From the cell containing the given text, extract its center point as (X, Y) coordinate. 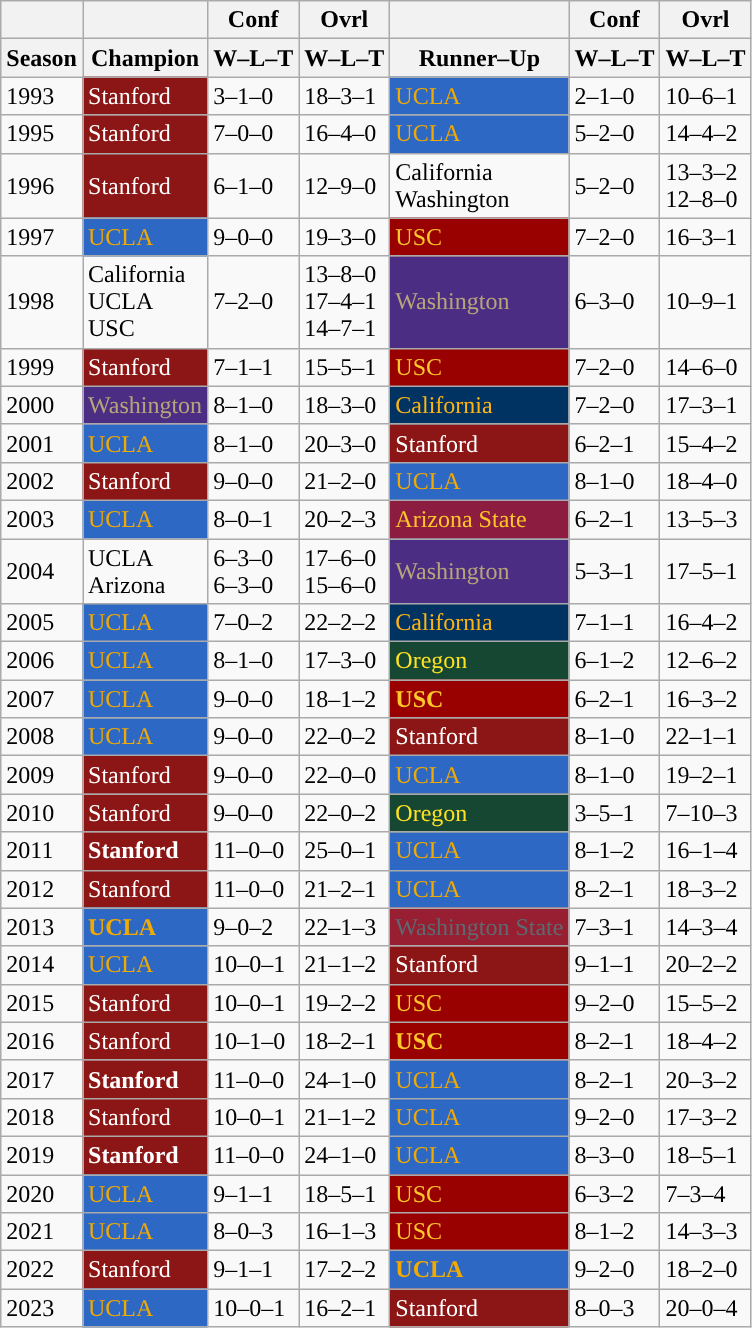
20–0–4 (706, 1308)
2000 (42, 405)
2003 (42, 519)
1996 (42, 186)
2015 (42, 1003)
15–5–2 (706, 1003)
6–3–0 (614, 302)
2005 (42, 623)
17–5–1 (706, 570)
10–9–1 (706, 302)
19–3–0 (344, 237)
6–1–0 (254, 186)
16–1–3 (344, 1232)
2010 (42, 813)
18–2–1 (344, 1041)
1993 (42, 96)
5–3–1 (614, 570)
7–3–4 (706, 1193)
1998 (42, 302)
18–3–1 (344, 96)
1995 (42, 134)
18–4–0 (706, 481)
3–1–0 (254, 96)
Runner–Up (480, 58)
18–1–2 (344, 699)
15–4–2 (706, 443)
2022 (42, 1270)
UCLAArizona (144, 570)
13–8–0 17–4–114–7–1 (344, 302)
10–6–1 (706, 96)
1997 (42, 237)
16–2–1 (344, 1308)
20–3–2 (706, 1079)
2017 (42, 1079)
1999 (42, 367)
2014 (42, 965)
25–0–1 (344, 851)
18–3–0 (344, 405)
17–3–1 (706, 405)
17–3–2 (706, 1117)
16–3–1 (706, 237)
2016 (42, 1041)
10–1–0 (254, 1041)
2018 (42, 1117)
12–9–0 (344, 186)
7–10–3 (706, 813)
Champion (144, 58)
22–1–3 (344, 927)
2023 (42, 1308)
17–6–015–6–0 (344, 570)
2020 (42, 1193)
7–0–2 (254, 623)
8–3–0 (614, 1155)
7–0–0 (254, 134)
2007 (42, 699)
7–3–1 (614, 927)
6–1–2 (614, 661)
17–2–2 (344, 1270)
2011 (42, 851)
19–2–2 (344, 1003)
3–5–1 (614, 813)
2012 (42, 889)
16–4–2 (706, 623)
14–4–2 (706, 134)
12–6–2 (706, 661)
CaliforniaUCLAUSC (144, 302)
8–0–1 (254, 519)
2002 (42, 481)
21–2–1 (344, 889)
2008 (42, 737)
Season (42, 58)
2013 (42, 927)
15–5–1 (344, 367)
14–3–4 (706, 927)
CaliforniaWashington (480, 186)
Washington State (480, 927)
20–2–3 (344, 519)
16–1–4 (706, 851)
Arizona State (480, 519)
18–4–2 (706, 1041)
2009 (42, 775)
22–1–1 (706, 737)
21–2–0 (344, 481)
13–5–3 (706, 519)
2006 (42, 661)
16–3–2 (706, 699)
9–0–2 (254, 927)
14–6–0 (706, 367)
20–3–0 (344, 443)
22–2–2 (344, 623)
14–3–3 (706, 1232)
2004 (42, 570)
6–3–06–3–0 (254, 570)
2021 (42, 1232)
22–0–0 (344, 775)
2–1–0 (614, 96)
17–3–0 (344, 661)
18–2–0 (706, 1270)
19–2–1 (706, 775)
2001 (42, 443)
2019 (42, 1155)
6–3–2 (614, 1193)
18–3–2 (706, 889)
13–3–212–8–0 (706, 186)
20–2–2 (706, 965)
16–4–0 (344, 134)
